Locate the cell with the specified text and output its [X, Y] center coordinate. 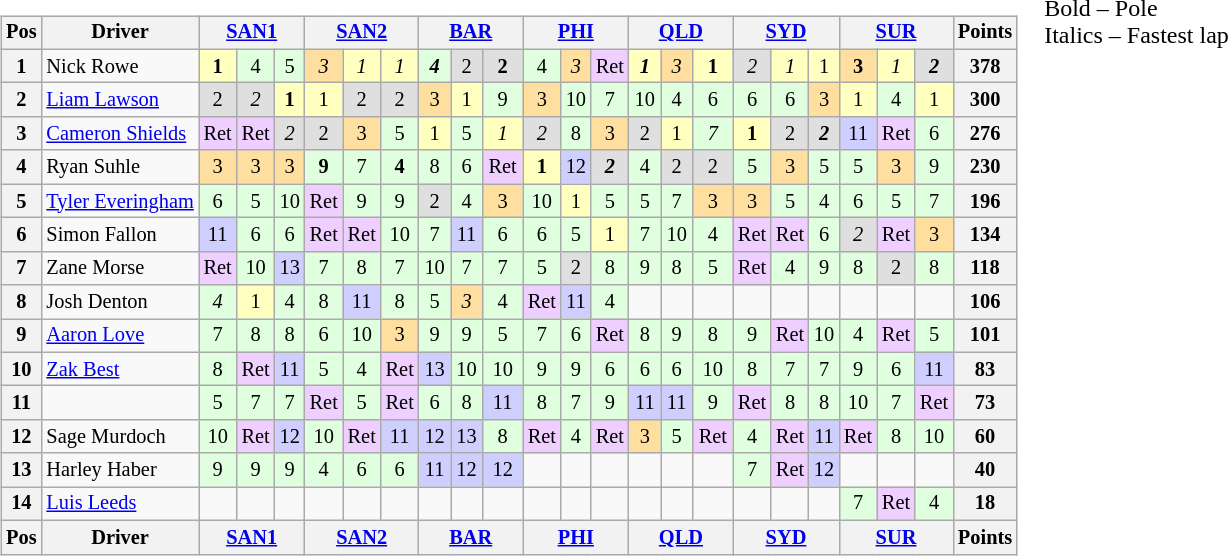
230 [985, 167]
Ryan Suhle [120, 167]
Liam Lawson [120, 100]
Simon Fallon [120, 235]
Sage Murdoch [120, 437]
276 [985, 134]
Josh Denton [120, 302]
Nick Rowe [120, 66]
18 [985, 504]
14 [21, 504]
Zane Morse [120, 268]
73 [985, 403]
Cameron Shields [120, 134]
Tyler Everingham [120, 201]
Aaron Love [120, 336]
40 [985, 470]
118 [985, 268]
378 [985, 66]
134 [985, 235]
Harley Haber [120, 470]
300 [985, 100]
106 [985, 302]
Zak Best [120, 369]
60 [985, 437]
196 [985, 201]
83 [985, 369]
Luis Leeds [120, 504]
101 [985, 336]
